Locate the cell with the specified text and output its (X, Y) center coordinate. 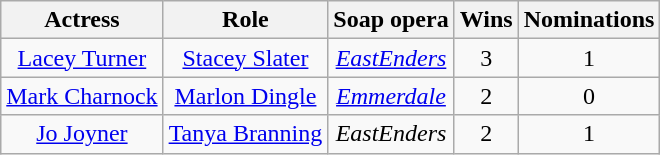
Wins (486, 20)
Marlon Dingle (246, 96)
Soap opera (391, 20)
Jo Joyner (82, 134)
Nominations (589, 20)
0 (589, 96)
Tanya Branning (246, 134)
Mark Charnock (82, 96)
Stacey Slater (246, 58)
Emmerdale (391, 96)
Actress (82, 20)
3 (486, 58)
Role (246, 20)
Lacey Turner (82, 58)
